Output the [x, y] coordinate of the center of the cell containing the given text.  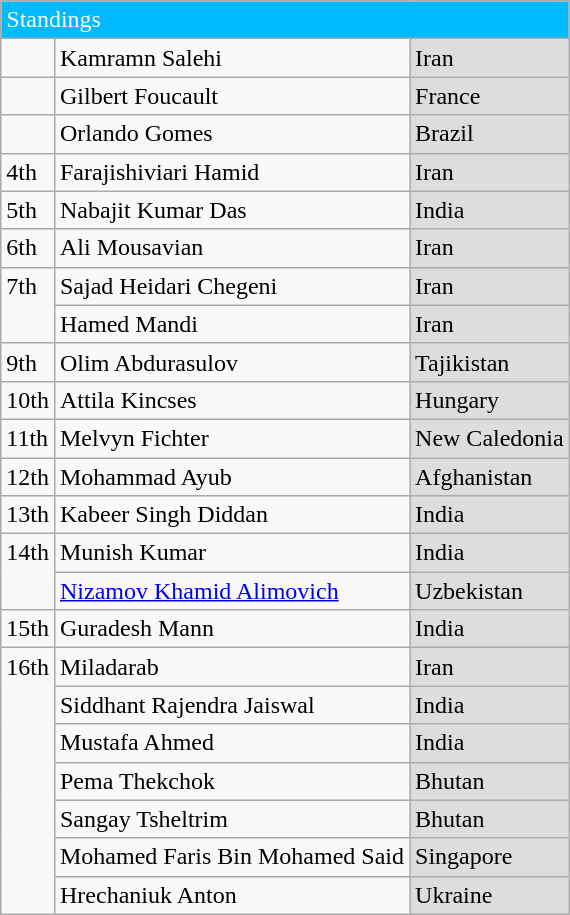
Tajikistan [490, 362]
15th [28, 629]
Orlando Gomes [232, 134]
Ukraine [490, 895]
9th [28, 362]
10th [28, 400]
7th [28, 305]
Hungary [490, 400]
Melvyn Fichter [232, 438]
Sajad Heidari Chegeni [232, 286]
Ali Mousavian [232, 248]
16th [28, 781]
Hamed Mandi [232, 324]
Munish Kumar [232, 553]
Attila Kincses [232, 400]
4th [28, 172]
Standings [285, 20]
Hrechaniuk Anton [232, 895]
12th [28, 477]
Mustafa Ahmed [232, 743]
Pema Thekchok [232, 781]
Kamramn Salehi [232, 58]
Singapore [490, 857]
Farajishiviari Hamid [232, 172]
Nizamov Khamid Alimovich [232, 591]
14th [28, 572]
Kabeer Singh Diddan [232, 515]
New Caledonia [490, 438]
Mohammad Ayub [232, 477]
Olim Abdurasulov [232, 362]
Siddhant Rajendra Jaiswal [232, 705]
11th [28, 438]
Guradesh Mann [232, 629]
5th [28, 210]
Brazil [490, 134]
Gilbert Foucault [232, 96]
13th [28, 515]
Sangay Tsheltrim [232, 819]
6th [28, 248]
Miladarab [232, 667]
Nabajit Kumar Das [232, 210]
Afghanistan [490, 477]
France [490, 96]
Uzbekistan [490, 591]
Mohamed Faris Bin Mohamed Said [232, 857]
